Return the (x, y) coordinate for the center point of the cell that contains the specified text.  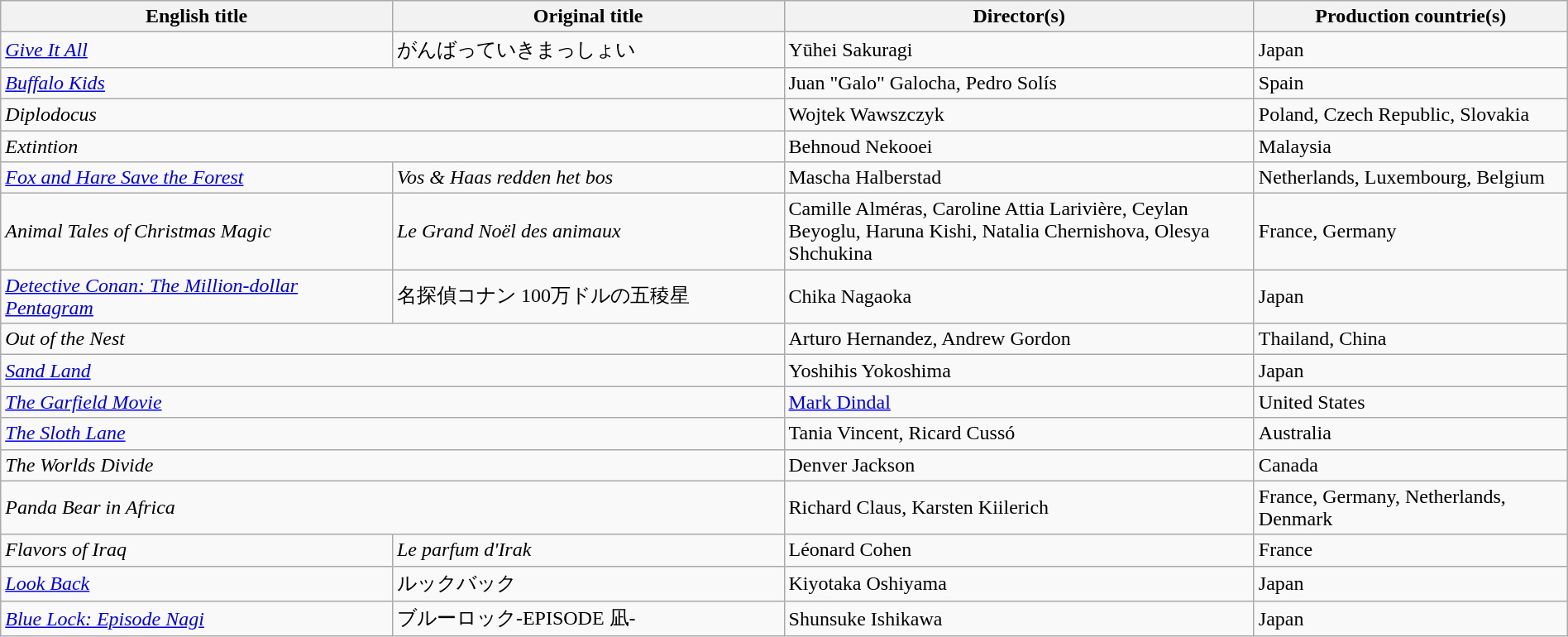
Arturo Hernandez, Andrew Gordon (1019, 339)
Diplodocus (392, 114)
Mark Dindal (1019, 402)
ルックバック (588, 584)
Out of the Nest (392, 339)
The Garfield Movie (392, 402)
Thailand, China (1411, 339)
Director(s) (1019, 17)
Fox and Hare Save the Forest (197, 178)
Le parfum d'Irak (588, 550)
Kiyotaka Oshiyama (1019, 584)
Original title (588, 17)
がんばっていきまっしょい (588, 50)
Flavors of Iraq (197, 550)
Panda Bear in Africa (392, 508)
Detective Conan: The Million-dollar Pentagram (197, 296)
English title (197, 17)
France, Germany, Netherlands, Denmark (1411, 508)
名探偵コナン 100万ドルの五稜星 (588, 296)
Mascha Halberstad (1019, 178)
Chika Nagaoka (1019, 296)
Malaysia (1411, 146)
Give It All (197, 50)
Buffalo Kids (392, 83)
Shunsuke Ishikawa (1019, 619)
Animal Tales of Christmas Magic (197, 232)
Look Back (197, 584)
Sand Land (392, 371)
The Sloth Lane (392, 433)
Netherlands, Luxembourg, Belgium (1411, 178)
Richard Claus, Karsten Kiilerich (1019, 508)
Blue Lock: Episode Nagi (197, 619)
Production countrie(s) (1411, 17)
ブルーロック-EPISODE 凪- (588, 619)
France (1411, 550)
Camille Alméras, Caroline Attia Larivière, Ceylan Beyoglu, Haruna Kishi, Natalia Chernishova, Olesya Shchukina (1019, 232)
Poland, Czech Republic, Slovakia (1411, 114)
France, Germany (1411, 232)
Denver Jackson (1019, 465)
Léonard Cohen (1019, 550)
Behnoud Nekooei (1019, 146)
United States (1411, 402)
Spain (1411, 83)
Canada (1411, 465)
Tania Vincent, Ricard Cussó (1019, 433)
Juan "Galo" Galocha, Pedro Solís (1019, 83)
Yoshihis Yokoshima (1019, 371)
Yūhei Sakuragi (1019, 50)
Wojtek Wawszczyk (1019, 114)
Australia (1411, 433)
Extintion (392, 146)
Vos & Haas redden het bos (588, 178)
Le Grand Noël des animaux (588, 232)
The Worlds Divide (392, 465)
